Scan for the cell matching the given text and deliver its [x, y] coordinate at center. 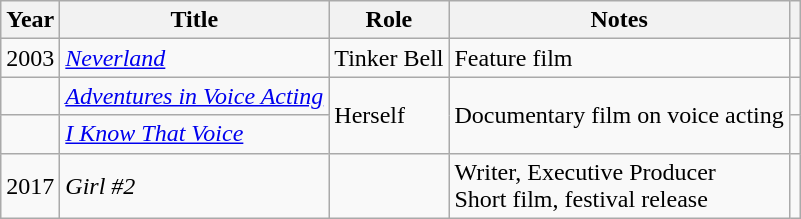
Girl #2 [194, 186]
Title [194, 20]
Feature film [619, 58]
Tinker Bell [389, 58]
Writer, Executive ProducerShort film, festival release [619, 186]
Documentary film on voice acting [619, 115]
I Know That Voice [194, 134]
2003 [30, 58]
Neverland [194, 58]
Adventures in Voice Acting [194, 96]
2017 [30, 186]
Year [30, 20]
Role [389, 20]
Notes [619, 20]
Herself [389, 115]
